Locate the cell with the specified text and output its [x, y] center coordinate. 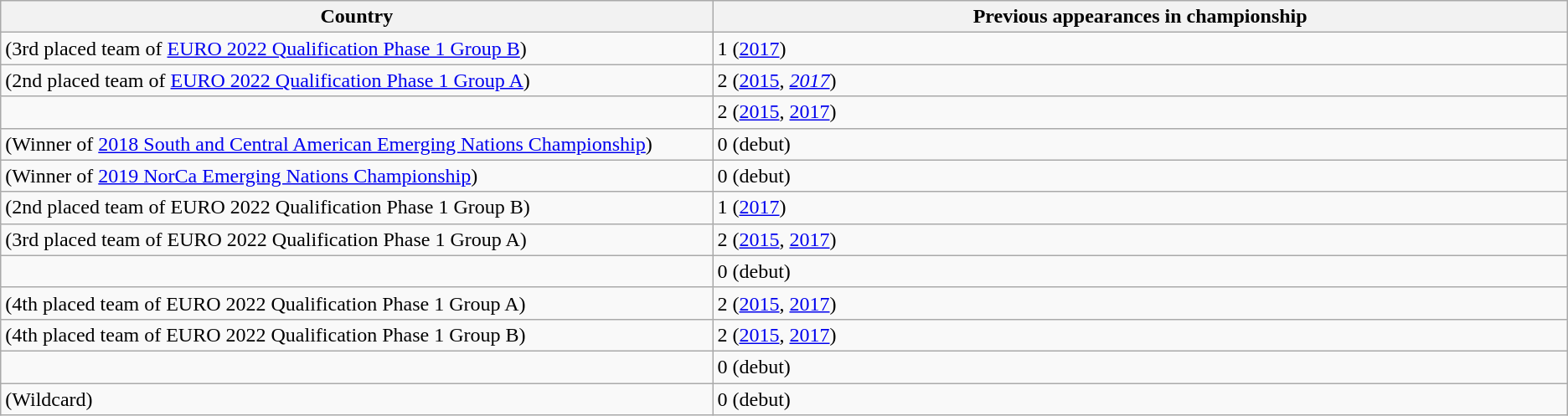
(2nd placed team of EURO 2022 Qualification Phase 1 Group B) [357, 208]
Country [357, 17]
(4th placed team of EURO 2022 Qualification Phase 1 Group A) [357, 303]
(3rd placed team of EURO 2022 Qualification Phase 1 Group B) [357, 49]
(Winner of 2018 South and Central American Emerging Nations Championship) [357, 144]
(4th placed team of EURO 2022 Qualification Phase 1 Group B) [357, 335]
(3rd placed team of EURO 2022 Qualification Phase 1 Group A) [357, 239]
(2nd placed team of EURO 2022 Qualification Phase 1 Group A) [357, 80]
(Wildcard) [357, 399]
(Winner of 2019 NorCa Emerging Nations Championship) [357, 176]
Previous appearances in championship [1140, 17]
